Pinpoint the cell where the given text exists, returning its [X, Y] midpoint coordinate. 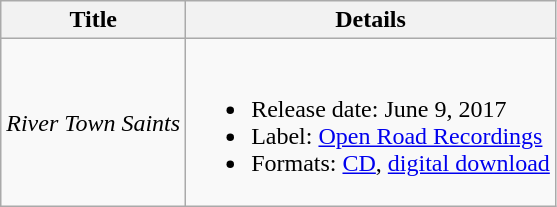
Release date: June 9, 2017Label: Open Road RecordingsFormats: CD, digital download [371, 122]
Title [94, 20]
River Town Saints [94, 122]
Details [371, 20]
